Find where the given text appears and provide that cell's center as [x, y] coordinate. 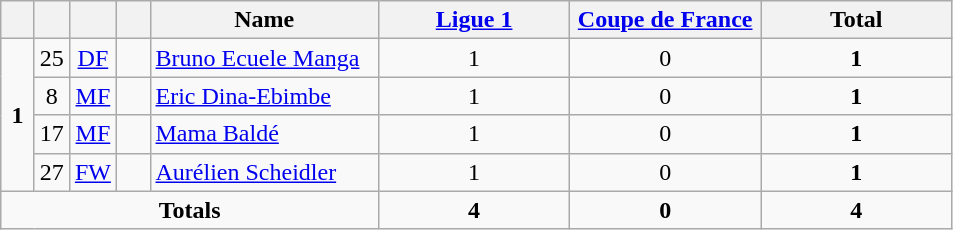
Bruno Ecuele Manga [264, 58]
27 [52, 172]
Mama Baldé [264, 134]
Ligue 1 [474, 20]
Aurélien Scheidler [264, 172]
25 [52, 58]
FW [92, 172]
Eric Dina-Ebimbe [264, 96]
Name [264, 20]
8 [52, 96]
17 [52, 134]
Total [856, 20]
Totals [190, 210]
DF [92, 58]
Coupe de France [666, 20]
